Locate the cell with the specified text and output its [X, Y] center coordinate. 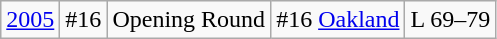
L 69–79 [450, 20]
#16 [84, 20]
Opening Round [189, 20]
2005 [30, 20]
#16 Oakland [338, 20]
